Capture the cell that displays the provided text and extract its [X, Y] central coordinate. 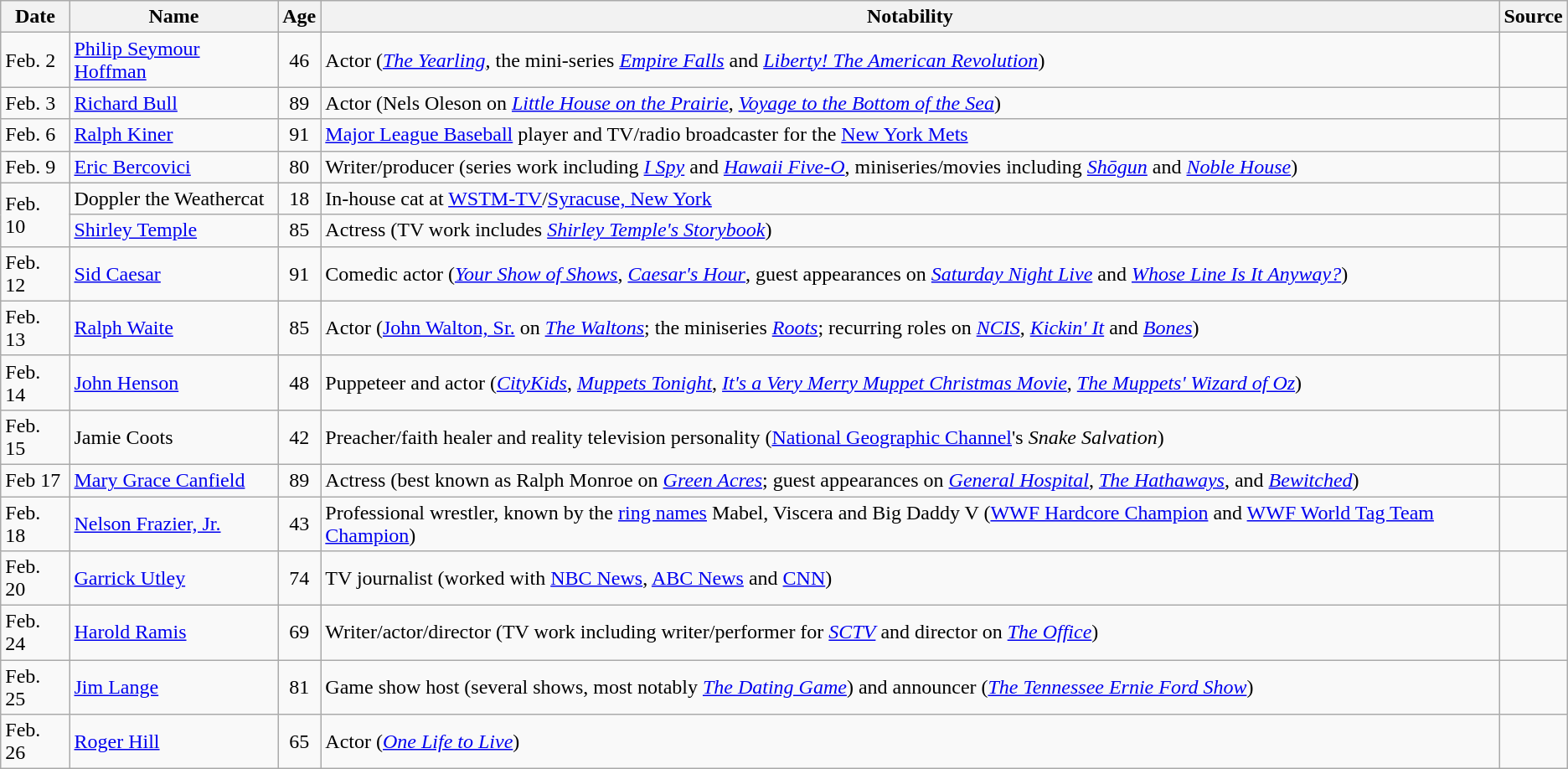
Date [35, 17]
Actress (TV work includes Shirley Temple's Storybook) [910, 230]
Feb. 9 [35, 167]
Comedic actor (Your Show of Shows, Caesar's Hour, guest appearances on Saturday Night Live and Whose Line Is It Anyway?) [910, 273]
Writer/producer (series work including I Spy and Hawaii Five-O, miniseries/movies including Shōgun and Noble House) [910, 167]
Feb. 18 [35, 523]
Jim Lange [174, 687]
Richard Bull [174, 103]
42 [300, 437]
Shirley Temple [174, 230]
Feb. 14 [35, 382]
Ralph Waite [174, 328]
In-house cat at WSTM-TV/Syracuse, New York [910, 199]
Age [300, 17]
69 [300, 633]
Actress (best known as Ralph Monroe on Green Acres; guest appearances on General Hospital, The Hathaways, and Bewitched) [910, 480]
Doppler the Weathercat [174, 199]
Jamie Coots [174, 437]
Feb. 20 [35, 578]
Feb 17 [35, 480]
Writer/actor/director (TV work including writer/performer for SCTV and director on The Office) [910, 633]
Notability [910, 17]
Feb. 10 [35, 214]
Puppeteer and actor (CityKids, Muppets Tonight, It's a Very Merry Muppet Christmas Movie, The Muppets' Wizard of Oz) [910, 382]
Preacher/faith healer and reality television personality (National Geographic Channel's Snake Salvation) [910, 437]
43 [300, 523]
Garrick Utley [174, 578]
18 [300, 199]
Feb. 3 [35, 103]
Actor (The Yearling, the mini-series Empire Falls and Liberty! The American Revolution) [910, 60]
Ralph Kiner [174, 135]
John Henson [174, 382]
Actor (One Life to Live) [910, 742]
81 [300, 687]
Feb. 2 [35, 60]
Feb. 25 [35, 687]
48 [300, 382]
Name [174, 17]
Roger Hill [174, 742]
Game show host (several shows, most notably The Dating Game) and announcer (The Tennessee Ernie Ford Show) [910, 687]
Feb. 24 [35, 633]
Actor (Nels Oleson on Little House on the Prairie, Voyage to the Bottom of the Sea) [910, 103]
80 [300, 167]
Feb. 13 [35, 328]
Mary Grace Canfield [174, 480]
Feb. 6 [35, 135]
74 [300, 578]
Professional wrestler, known by the ring names Mabel, Viscera and Big Daddy V (WWF Hardcore Champion and WWF World Tag Team Champion) [910, 523]
Feb. 12 [35, 273]
Harold Ramis [174, 633]
Feb. 15 [35, 437]
Philip Seymour Hoffman [174, 60]
Actor (John Walton, Sr. on The Waltons; the miniseries Roots; recurring roles on NCIS, Kickin' It and Bones) [910, 328]
Sid Caesar [174, 273]
Nelson Frazier, Jr. [174, 523]
Major League Baseball player and TV/radio broadcaster for the New York Mets [910, 135]
46 [300, 60]
Feb. 26 [35, 742]
65 [300, 742]
Eric Bercovici [174, 167]
Source [1533, 17]
TV journalist (worked with NBC News, ABC News and CNN) [910, 578]
